Provide the (x, y) coordinate of the cell's center where the given text is located.  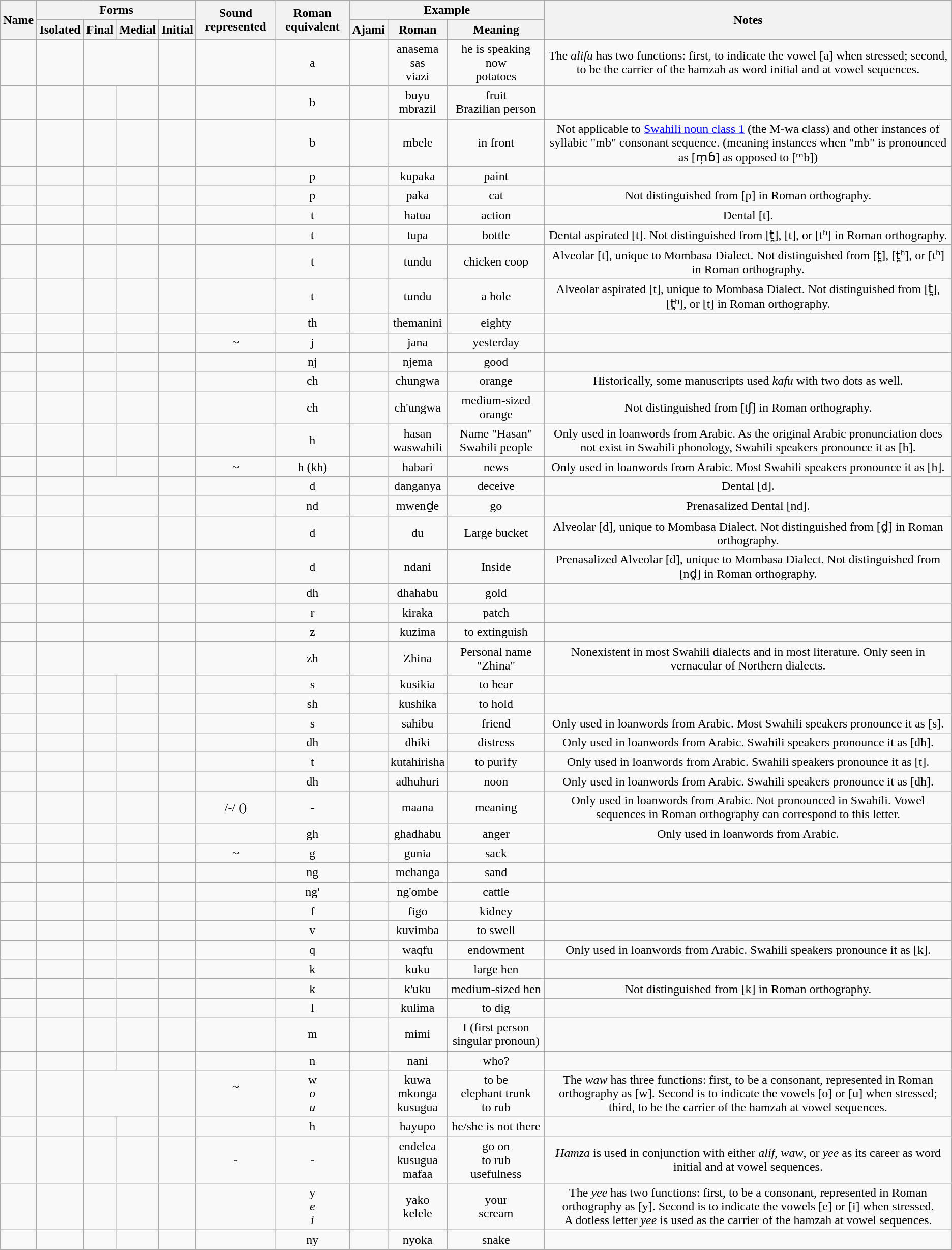
Example (447, 10)
Alveolar [d], unique to Mombasa Dialect. Not distinguished from [d̪] in Roman orthography. (749, 533)
sand (496, 873)
medium-sized orange (496, 407)
/-/ () (235, 808)
in front (496, 143)
Forms (116, 10)
Historically, some manuscripts used kafu with two dots as well. (749, 381)
medium-sized hen (496, 989)
he/she is not there (496, 1127)
Dental aspirated [t]. Not distinguished from [t̪], [t], or [tʰ] in Roman orthography. (749, 235)
dhiki (418, 743)
deceive (496, 486)
to swell (496, 931)
ng'ombe (418, 892)
njema (418, 362)
kidney (496, 911)
m (313, 1034)
kuzima (418, 632)
ndani (418, 567)
Alveolar aspirated [t], unique to Mombasa Dialect. Not distinguished from [t̪], [t̪ʰ], or [t] in Roman orthography. (749, 296)
gold (496, 593)
Final (100, 30)
Roman (418, 30)
danganya (418, 486)
du (418, 533)
anger (496, 834)
go (496, 506)
mchanga (418, 873)
Not distinguished from [tʃ] in Roman orthography. (749, 407)
ng (313, 873)
kiraka (418, 613)
Prenasalized Dental [nd]. (749, 506)
hayupo (418, 1127)
Only used in loanwords from Arabic. As the original Arabic pronunciation does not exist in Swahili phonology, Swahili speakers pronounce it as [h]. (749, 441)
Zhina (418, 658)
action (496, 215)
go onto rubusefulness (496, 1160)
Nonexistent in most Swahili dialects and in most literature. Only seen in vernacular of Northern dialects. (749, 658)
to extinguish (496, 632)
kuvimba (418, 931)
Only used in loanwords from Arabic. Not pronounced in Swahili. Vowel sequences in Roman orthography can correspond to this letter. (749, 808)
mimi (418, 1034)
buyumbrazil (418, 103)
I (first person singular pronoun) (496, 1034)
yakokelele (418, 1207)
yourscream (496, 1207)
nyoka (418, 1240)
large hen (496, 969)
figo (418, 911)
Name (18, 20)
dhahabu (418, 593)
meaning (496, 808)
nani (418, 1061)
to beelephant trunkto rub (496, 1094)
adhuhuri (418, 781)
q (313, 950)
k'uku (418, 989)
endeleakusuguamafaa (418, 1160)
Large bucket (496, 533)
n (313, 1061)
th (313, 323)
sack (496, 853)
kusikia (418, 684)
Only used in loanwords from Arabic. Swahili speakers pronounce it as [k]. (749, 950)
kuku (418, 969)
Not distinguished from [k] in Roman orthography. (749, 989)
tupa (418, 235)
f (313, 911)
gunia (418, 853)
hasanwaswahili (418, 441)
mbele (418, 143)
paint (496, 177)
wou (313, 1094)
mwenḏe (418, 506)
Ajami (368, 30)
distress (496, 743)
ch'ungwa (418, 407)
news (496, 467)
to purify (496, 762)
Initial (177, 30)
chungwa (418, 381)
Dental [t]. (749, 215)
a hole (496, 296)
l (313, 1008)
ny (313, 1240)
paka (418, 196)
bottle (496, 235)
Hamza is used in conjunction with either alif, waw, or yee as its career as word initial and at vowel sequences. (749, 1160)
maana (418, 808)
Name "Hasan"Swahili people (496, 441)
yesterday (496, 342)
Inside (496, 567)
Personal name "Zhina" (496, 658)
gh (313, 834)
Only used in loanwords from Arabic. Most Swahili speakers pronounce it as [s]. (749, 723)
who? (496, 1061)
Not distinguished from [p] in Roman orthography. (749, 196)
good (496, 362)
he is speakingnowpotatoes (496, 63)
kushika (418, 704)
ghadhabu (418, 834)
orange (496, 381)
chicken coop (496, 261)
ng' (313, 892)
themanini (418, 323)
Alveolar [t], unique to Mombasa Dialect. Not distinguished from [t̪], [t̪ʰ], or [tʰ] in Roman orthography. (749, 261)
anasemasasviazi (418, 63)
nd (313, 506)
r (313, 613)
Dental [d]. (749, 486)
noon (496, 781)
habari (418, 467)
Medial (137, 30)
Only used in loanwords from Arabic. Most Swahili speakers pronounce it as [h]. (749, 467)
yei (313, 1207)
v (313, 931)
friend (496, 723)
waqfu (418, 950)
z (313, 632)
eighty (496, 323)
fruitBrazilian person (496, 103)
cattle (496, 892)
patch (496, 613)
hatua (418, 215)
to dig (496, 1008)
Prenasalized Alveolar [d], unique to Mombasa Dialect. Not distinguished from [nd̪] in Roman orthography. (749, 567)
jana (418, 342)
Only used in loanwords from Arabic. (749, 834)
cat (496, 196)
endowment (496, 950)
to hold (496, 704)
snake (496, 1240)
sahibu (418, 723)
h (kh) (313, 467)
Notes (749, 20)
kupaka (418, 177)
to hear (496, 684)
Sound represented (235, 20)
Only used in loanwords from Arabic. Swahili speakers pronounce it as [t]. (749, 762)
sh (313, 704)
kuwamkongakusugua (418, 1094)
kulima (418, 1008)
Isolated (60, 30)
Meaning (496, 30)
zh (313, 658)
g (313, 853)
kutahirisha (418, 762)
j (313, 342)
a (313, 63)
nj (313, 362)
Roman equivalent (313, 20)
